Identify which cell holds the provided text, then report its [X, Y] central coordinate. 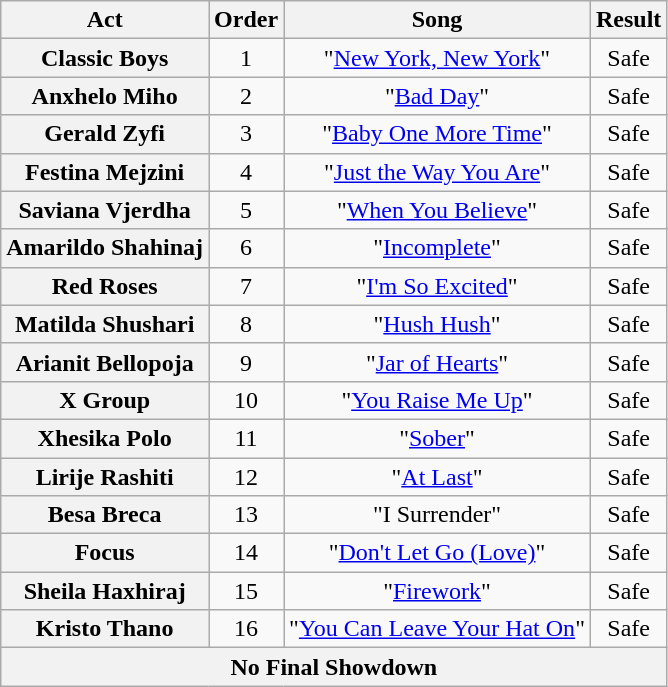
Amarildo Shahinaj [105, 248]
"Baby One More Time" [438, 134]
Kristo Thano [105, 629]
"I'm So Excited" [438, 286]
Focus [105, 553]
Matilda Shushari [105, 324]
Gerald Zyfi [105, 134]
"Hush Hush" [438, 324]
Result [628, 20]
"Jar of Hearts" [438, 362]
Arianit Bellopoja [105, 362]
Lirije Rashiti [105, 477]
7 [246, 286]
Anxhelo Miho [105, 96]
1 [246, 58]
9 [246, 362]
"You Raise Me Up" [438, 400]
No Final Showdown [334, 667]
"Bad Day" [438, 96]
13 [246, 515]
"At Last" [438, 477]
Act [105, 20]
4 [246, 172]
"You Can Leave Your Hat On" [438, 629]
6 [246, 248]
"Just the Way You Are" [438, 172]
"Sober" [438, 438]
Red Roses [105, 286]
Saviana Vjerdha [105, 210]
10 [246, 400]
Order [246, 20]
12 [246, 477]
Besa Breca [105, 515]
2 [246, 96]
14 [246, 553]
Classic Boys [105, 58]
X Group [105, 400]
"Incomplete" [438, 248]
16 [246, 629]
Xhesika Polo [105, 438]
"Don't Let Go (Love)" [438, 553]
8 [246, 324]
"Firework" [438, 591]
Song [438, 20]
"When You Believe" [438, 210]
3 [246, 134]
Sheila Haxhiraj [105, 591]
15 [246, 591]
11 [246, 438]
"New York, New York" [438, 58]
Festina Mejzini [105, 172]
5 [246, 210]
"I Surrender" [438, 515]
